Provide the (X, Y) coordinate of the cell's center where the given text is located.  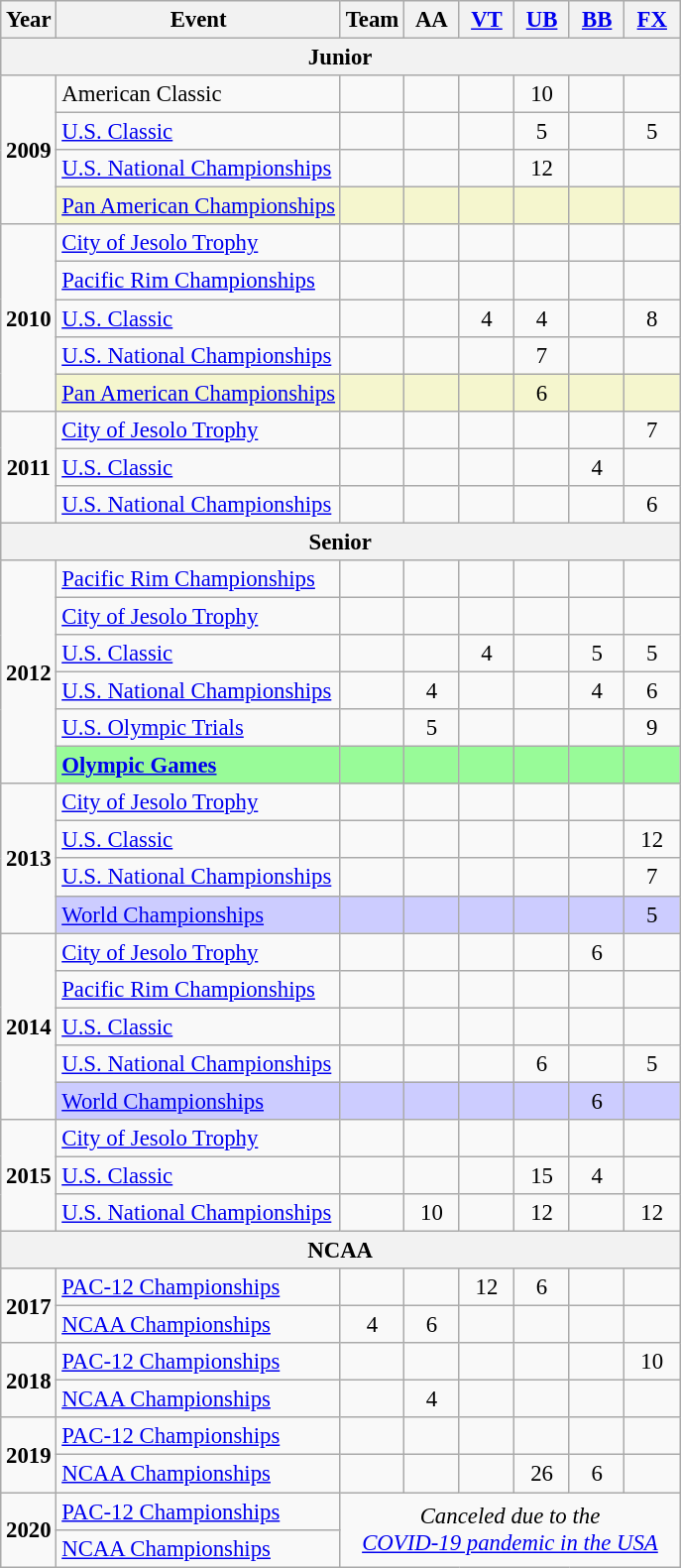
26 (542, 1474)
Senior (341, 542)
BB (597, 20)
VT (487, 20)
Year (29, 20)
2020 (29, 1529)
2015 (29, 1176)
NCAA (341, 1251)
U.S. Olympic Trials (198, 728)
2013 (29, 858)
UB (542, 20)
2014 (29, 1026)
2010 (29, 317)
FX (652, 20)
Junior (341, 58)
2012 (29, 672)
2019 (29, 1456)
Olympic Games (198, 766)
American Classic (198, 94)
2011 (29, 466)
15 (542, 1175)
8 (652, 318)
AA (432, 20)
2009 (29, 150)
Event (198, 20)
Canceled due to theCOVID-19 pandemic in the USA (510, 1529)
2018 (29, 1381)
9 (652, 728)
Team (372, 20)
2017 (29, 1305)
